Locate the cell with the specified text and output its (x, y) center coordinate. 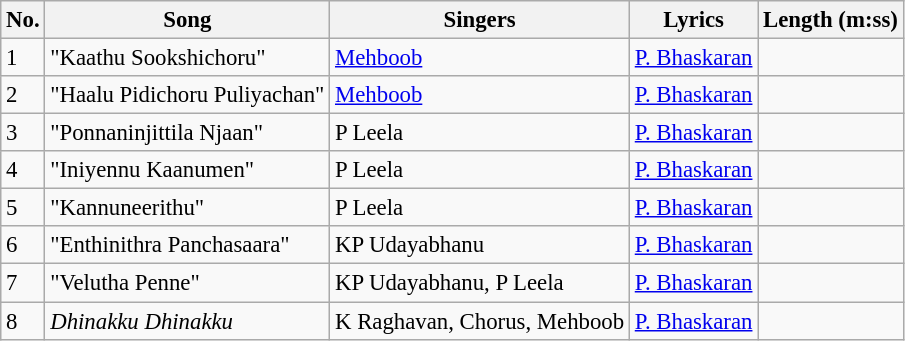
5 (23, 208)
KP Udayabhanu, P Leela (480, 283)
4 (23, 170)
Lyrics (693, 20)
"Iniyennu Kaanumen" (188, 170)
"Kaathu Sookshichoru" (188, 58)
"Ponnaninjittila Njaan" (188, 133)
Singers (480, 20)
Song (188, 20)
Length (m:ss) (830, 20)
3 (23, 133)
No. (23, 20)
"Velutha Penne" (188, 283)
7 (23, 283)
K Raghavan, Chorus, Mehboob (480, 321)
"Haalu Pidichoru Puliyachan" (188, 95)
Dhinakku Dhinakku (188, 321)
1 (23, 58)
2 (23, 95)
8 (23, 321)
6 (23, 245)
"Enthinithra Panchasaara" (188, 245)
"Kannuneerithu" (188, 208)
KP Udayabhanu (480, 245)
